Extract the (x, y) coordinate from the center of the cell holding the provided text.  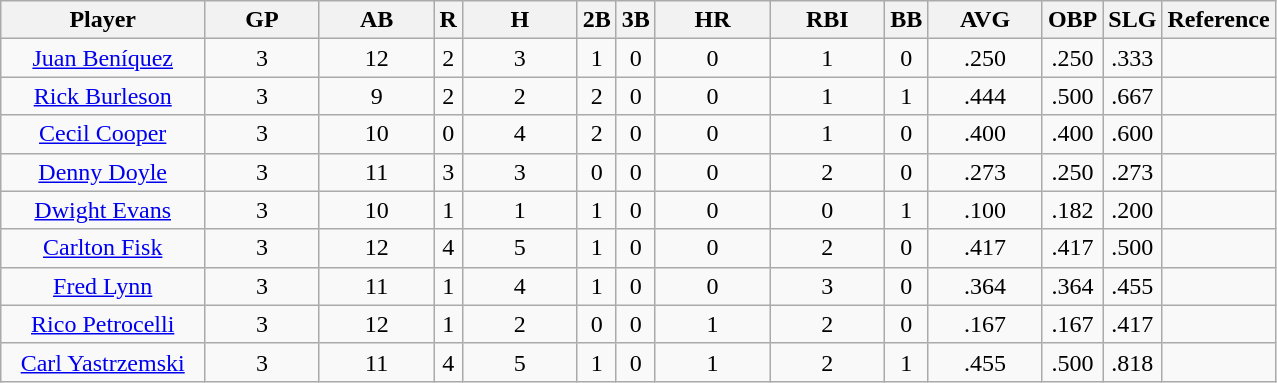
2B (596, 20)
GP (262, 20)
AB (376, 20)
Rico Petrocelli (103, 324)
3B (636, 20)
RBI (828, 20)
Denny Doyle (103, 172)
Juan Beníquez (103, 58)
Dwight Evans (103, 210)
HR (712, 20)
.200 (1132, 210)
Player (103, 20)
Rick Burleson (103, 96)
SLG (1132, 20)
Reference (1218, 20)
OBP (1072, 20)
Fred Lynn (103, 286)
.444 (986, 96)
Carlton Fisk (103, 248)
.667 (1132, 96)
.818 (1132, 362)
R (448, 20)
Carl Yastrzemski (103, 362)
Cecil Cooper (103, 134)
.182 (1072, 210)
.100 (986, 210)
.600 (1132, 134)
H (520, 20)
9 (376, 96)
AVG (986, 20)
BB (906, 20)
.333 (1132, 58)
